Provide the (x, y) coordinate of the cell's center where the given text is located.  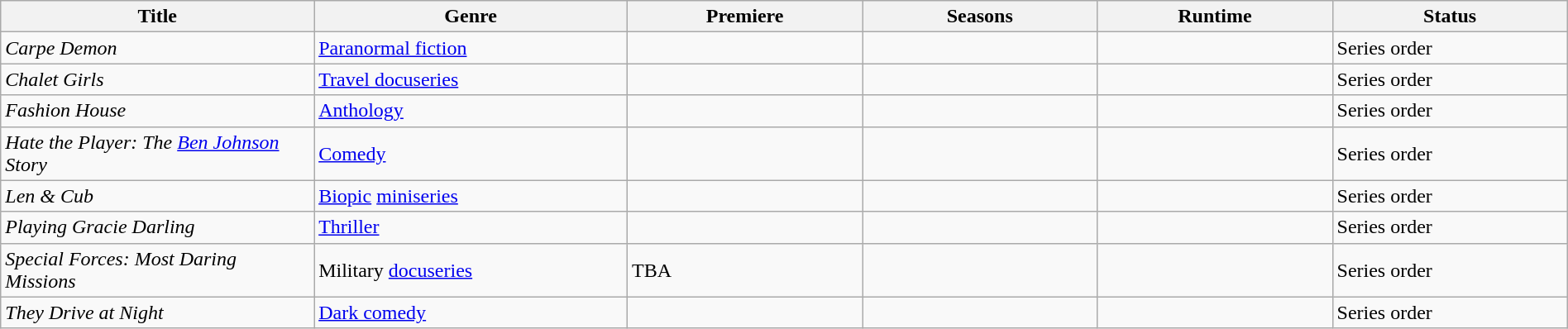
Chalet Girls (157, 79)
Carpe Demon (157, 48)
Playing Gracie Darling (157, 227)
Len & Cub (157, 196)
TBA (745, 269)
Seasons (980, 17)
Hate the Player: The Ben Johnson Story (157, 154)
Runtime (1215, 17)
Fashion House (157, 111)
Comedy (471, 154)
Anthology (471, 111)
Military docuseries (471, 269)
Travel docuseries (471, 79)
Paranormal fiction (471, 48)
Thriller (471, 227)
Title (157, 17)
Status (1450, 17)
Dark comedy (471, 312)
They Drive at Night (157, 312)
Special Forces: Most Daring Missions (157, 269)
Premiere (745, 17)
Genre (471, 17)
Biopic miniseries (471, 196)
